Locate the cell with the specified text and output its [x, y] center coordinate. 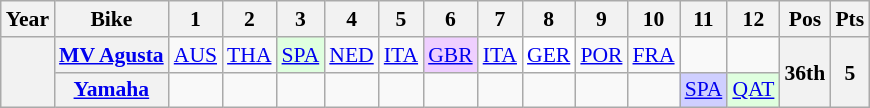
Pts [850, 19]
Bike [112, 19]
4 [351, 19]
9 [601, 19]
MV Agusta [112, 55]
6 [450, 19]
11 [704, 19]
12 [753, 19]
THA [249, 55]
POR [601, 55]
3 [301, 19]
NED [351, 55]
GBR [450, 55]
QAT [753, 90]
AUS [196, 55]
8 [548, 19]
7 [500, 19]
2 [249, 19]
FRA [653, 55]
Yamaha [112, 90]
1 [196, 19]
Year [28, 19]
10 [653, 19]
36th [804, 72]
Pos [804, 19]
GER [548, 55]
